Scan for the cell matching the given text and deliver its [X, Y] coordinate at center. 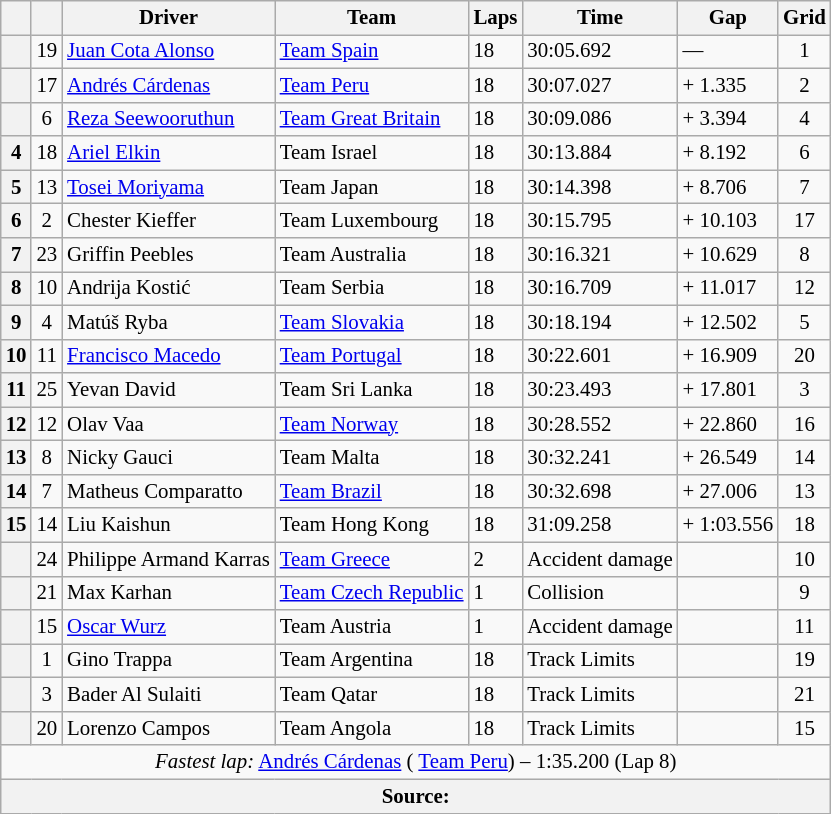
+ 12.502 [728, 322]
Team Qatar [372, 695]
Team Sri Lanka [372, 390]
Andrés Cárdenas [168, 85]
Team Australia [372, 255]
Team Argentina [372, 661]
30:14.398 [600, 187]
30:28.552 [600, 424]
Team Spain [372, 51]
Tosei Moriyama [168, 187]
+ 1:03.556 [728, 525]
Ariel Elkin [168, 153]
+ 8.192 [728, 153]
Team Slovakia [372, 322]
Team Portugal [372, 356]
+ 26.549 [728, 458]
Team Malta [372, 458]
Grid [804, 18]
Team Czech Republic [372, 593]
Team Japan [372, 187]
30:22.601 [600, 356]
+ 8.706 [728, 187]
30:13.884 [600, 153]
Matheus Comparatto [168, 491]
+ 27.006 [728, 491]
Bader Al Sulaiti [168, 695]
30:32.241 [600, 458]
30:16.709 [600, 288]
Team Serbia [372, 288]
Gino Trappa [168, 661]
Chester Kieffer [168, 221]
— [728, 51]
30:07.027 [600, 85]
+ 10.103 [728, 221]
Lorenzo Campos [168, 728]
Griffin Peebles [168, 255]
Fastest lap: Andrés Cárdenas ( Team Peru) – 1:35.200 (Lap 8) [416, 762]
Gap [728, 18]
30:15.795 [600, 221]
Reza Seewooruthun [168, 119]
Team Austria [372, 627]
30:09.086 [600, 119]
+ 22.860 [728, 424]
Andrija Kostić [168, 288]
+ 17.801 [728, 390]
+ 10.629 [728, 255]
30:18.194 [600, 322]
Collision [600, 593]
Nicky Gauci [168, 458]
Max Karhan [168, 593]
Team [372, 18]
Team Hong Kong [372, 525]
+ 1.335 [728, 85]
30:23.493 [600, 390]
31:09.258 [600, 525]
Time [600, 18]
Liu Kaishun [168, 525]
23 [46, 255]
30:16.321 [600, 255]
Driver [168, 18]
Team Peru [372, 85]
Matúš Ryba [168, 322]
Team Norway [372, 424]
Philippe Armand Karras [168, 559]
Team Israel [372, 153]
25 [46, 390]
Oscar Wurz [168, 627]
+ 11.017 [728, 288]
30:32.698 [600, 491]
30:05.692 [600, 51]
Source: [416, 796]
Francisco Macedo [168, 356]
Yevan David [168, 390]
Team Luxembourg [372, 221]
16 [804, 424]
24 [46, 559]
Team Greece [372, 559]
Team Brazil [372, 491]
Juan Cota Alonso [168, 51]
Team Angola [372, 728]
+ 16.909 [728, 356]
Olav Vaa [168, 424]
Team Great Britain [372, 119]
+ 3.394 [728, 119]
Laps [495, 18]
